Locate the cell with the specified text and output its [X, Y] center coordinate. 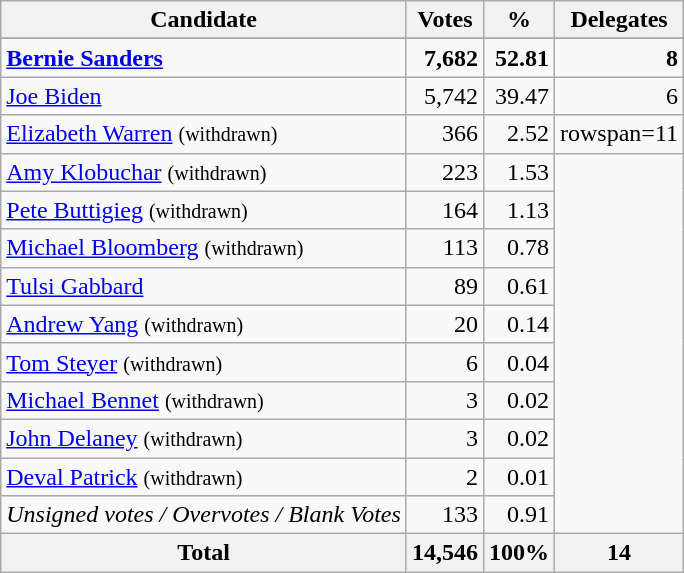
Amy Klobuchar (withdrawn) [204, 172]
% [518, 20]
Tulsi Gabbard [204, 286]
Candidate [204, 20]
Unsigned votes / Overvotes / Blank Votes [204, 515]
7,682 [444, 58]
Delegates [620, 20]
1.13 [518, 210]
0.01 [518, 477]
133 [444, 515]
0.14 [518, 324]
366 [444, 134]
0.78 [518, 248]
113 [444, 248]
14,546 [444, 553]
0.61 [518, 286]
164 [444, 210]
Michael Bloomberg (withdrawn) [204, 248]
Elizabeth Warren (withdrawn) [204, 134]
Michael Bennet (withdrawn) [204, 400]
John Delaney (withdrawn) [204, 438]
Pete Buttigieg (withdrawn) [204, 210]
0.91 [518, 515]
Bernie Sanders [204, 58]
Andrew Yang (withdrawn) [204, 324]
Total [204, 553]
Votes [444, 20]
1.53 [518, 172]
Tom Steyer (withdrawn) [204, 362]
89 [444, 286]
2.52 [518, 134]
52.81 [518, 58]
Deval Patrick (withdrawn) [204, 477]
2 [444, 477]
rowspan=11 [620, 134]
223 [444, 172]
Joe Biden [204, 96]
14 [620, 553]
5,742 [444, 96]
8 [620, 58]
20 [444, 324]
0.04 [518, 362]
39.47 [518, 96]
100% [518, 553]
